Capture the cell that displays the provided text and extract its [x, y] central coordinate. 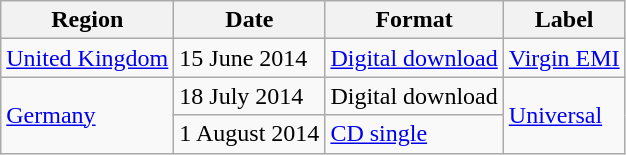
Date [250, 20]
Format [414, 20]
Region [88, 20]
Universal [564, 115]
15 June 2014 [250, 58]
United Kingdom [88, 58]
18 July 2014 [250, 96]
Virgin EMI [564, 58]
1 August 2014 [250, 134]
Germany [88, 115]
Label [564, 20]
CD single [414, 134]
